Determine the [x, y] coordinate at the center of the cell enclosing the given text.  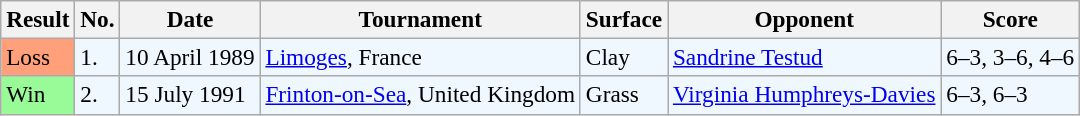
10 April 1989 [190, 57]
Frinton-on-Sea, United Kingdom [420, 95]
Score [1010, 19]
1. [98, 57]
6–3, 3–6, 4–6 [1010, 57]
Tournament [420, 19]
15 July 1991 [190, 95]
2. [98, 95]
6–3, 6–3 [1010, 95]
Virginia Humphreys-Davies [804, 95]
Surface [624, 19]
Grass [624, 95]
No. [98, 19]
Date [190, 19]
Win [38, 95]
Limoges, France [420, 57]
Result [38, 19]
Sandrine Testud [804, 57]
Opponent [804, 19]
Clay [624, 57]
Loss [38, 57]
